Pinpoint the cell where the given text exists, returning its [X, Y] midpoint coordinate. 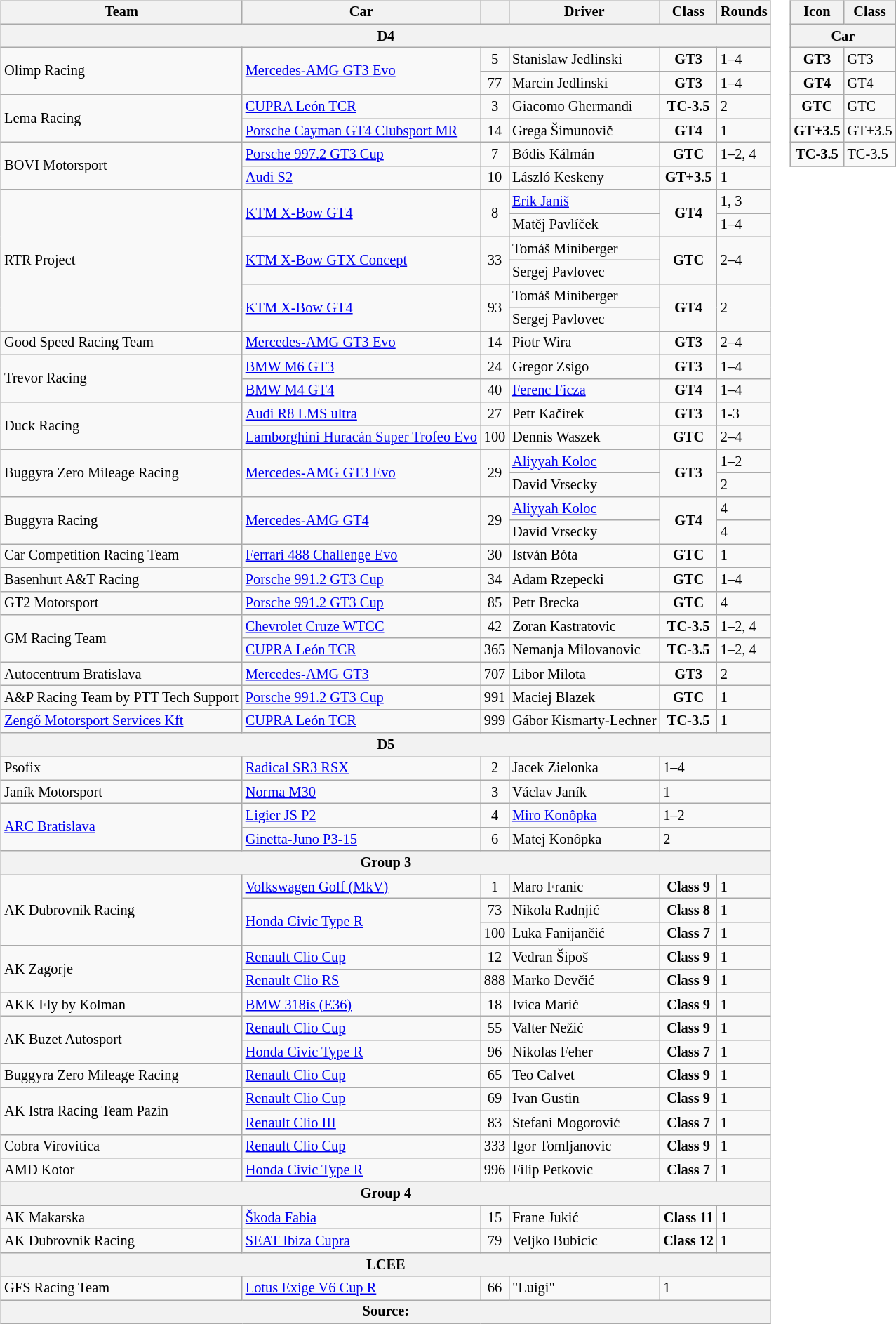
Lamborghini Huracán Super Trofeo Evo [361, 437]
Zengő Motorsport Services Kft [121, 721]
D5 [386, 745]
24 [495, 366]
LCEE [386, 1264]
7 [495, 154]
991 [495, 698]
Miro Konôpka [584, 816]
Matej Konôpka [584, 840]
Good Speed Racing Team [121, 343]
Mercedes-AMG GT4 [361, 519]
Gábor Kismarty-Lechner [584, 721]
AKK Fly by Kolman [121, 1005]
Group 3 [386, 863]
Lotus Exige V6 Cup R [361, 1288]
Class 11 [688, 1217]
Igor Tomljanovic [584, 1146]
SEAT Ibiza Cupra [361, 1241]
Václav Janík [584, 792]
AK Buzet Autosport [121, 1040]
33 [495, 260]
Class 12 [688, 1241]
10 [495, 178]
AK Makarska [121, 1217]
999 [495, 721]
ARC Bratislava [121, 827]
Stefani Mogorović [584, 1123]
Duck Racing [121, 425]
Janík Motorsport [121, 792]
65 [495, 1075]
Giacomo Ghermandi [584, 107]
15 [495, 1217]
1-3 [744, 414]
A&P Racing Team by PTT Tech Support [121, 698]
Audi S2 [361, 178]
Olimp Racing [121, 72]
Norma M30 [361, 792]
BMW M4 GT4 [361, 390]
Ferrari 488 Challenge Evo [361, 556]
996 [495, 1170]
Marcin Jedlinski [584, 84]
BMW 318is (E36) [361, 1005]
333 [495, 1146]
Maro Franic [584, 887]
30 [495, 556]
42 [495, 627]
Renault Clio III [361, 1123]
Ivan Gustin [584, 1099]
Maciej Blazek [584, 698]
27 [495, 414]
Porsche 997.2 GT3 Cup [361, 154]
69 [495, 1099]
Marko Devčić [584, 981]
Team [121, 13]
66 [495, 1288]
Piotr Wira [584, 343]
96 [495, 1052]
5 [495, 60]
István Bóta [584, 556]
73 [495, 911]
RTR Project [121, 260]
"Luigi" [584, 1288]
55 [495, 1028]
Frane Jukić [584, 1217]
Icon [817, 13]
Renault Clio RS [361, 981]
Erik Janiš [584, 201]
Stanislaw Jedlinski [584, 60]
6 [495, 840]
BOVI Motorsport [121, 166]
365 [495, 650]
Autocentrum Bratislava [121, 674]
Libor Milota [584, 674]
AK Istra Racing Team Pazin [121, 1111]
Car Competition Racing Team [121, 556]
Basenhurt A&T Racing [121, 579]
Grega Šimunovič [584, 131]
Ginetta-Juno P3-15 [361, 840]
1, 3 [744, 201]
Audi R8 LMS ultra [361, 414]
Zoran Kastratovic [584, 627]
Cobra Virovitica [121, 1146]
Radical SR3 RSX [361, 769]
Rounds [744, 13]
40 [495, 390]
D4 [386, 36]
GFS Racing Team [121, 1288]
Petr Kačírek [584, 414]
Matěj Pavlíček [584, 225]
Jacek Zielonka [584, 769]
Vedran Šipoš [584, 958]
Ivica Marić [584, 1005]
83 [495, 1123]
Driver [584, 13]
34 [495, 579]
77 [495, 84]
KTM X-Bow GTX Concept [361, 260]
Group 4 [386, 1193]
Luka Fanijančić [584, 934]
Volkswagen Golf (MkV) [361, 887]
8 [495, 213]
Ligier JS P2 [361, 816]
Nikola Radnjić [584, 911]
Porsche Cayman GT4 Clubsport MR [361, 131]
Adam Rzepecki [584, 579]
Filip Petkovic [584, 1170]
László Keskeny [584, 178]
GT2 Motorsport [121, 603]
Class 8 [688, 911]
AK Zagorje [121, 969]
BMW M6 GT3 [361, 366]
888 [495, 981]
Mercedes-AMG GT3 [361, 674]
Teo Calvet [584, 1075]
Dennis Waszek [584, 437]
Bódis Kálmán [584, 154]
Chevrolet Cruze WTCC [361, 627]
GM Racing Team [121, 639]
Škoda Fabia [361, 1217]
85 [495, 603]
Veljko Bubicic [584, 1241]
Valter Nežić [584, 1028]
Trevor Racing [121, 378]
707 [495, 674]
Source: [386, 1312]
18 [495, 1005]
Buggyra Racing [121, 519]
AMD Kotor [121, 1170]
Ferenc Ficza [584, 390]
Lema Racing [121, 118]
Petr Brecka [584, 603]
12 [495, 958]
Psofix [121, 769]
Nemanja Milovanovic [584, 650]
Nikolas Feher [584, 1052]
Gregor Zsigo [584, 366]
93 [495, 307]
79 [495, 1241]
